Pinpoint the cell where the given text exists, returning its (x, y) midpoint coordinate. 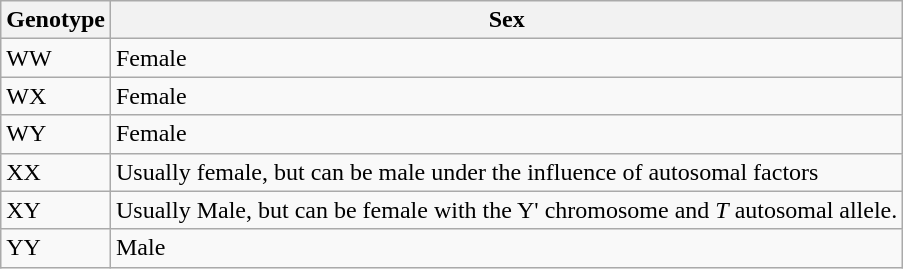
WY (56, 134)
Genotype (56, 20)
XX (56, 172)
WX (56, 96)
WW (56, 58)
XY (56, 210)
Male (506, 248)
Usually female, but can be male under the influence of autosomal factors (506, 172)
Sex (506, 20)
YY (56, 248)
Usually Male, but can be female with the Y' chromosome and T autosomal allele. (506, 210)
